Extract the (x, y) coordinate from the center of the cell holding the provided text.  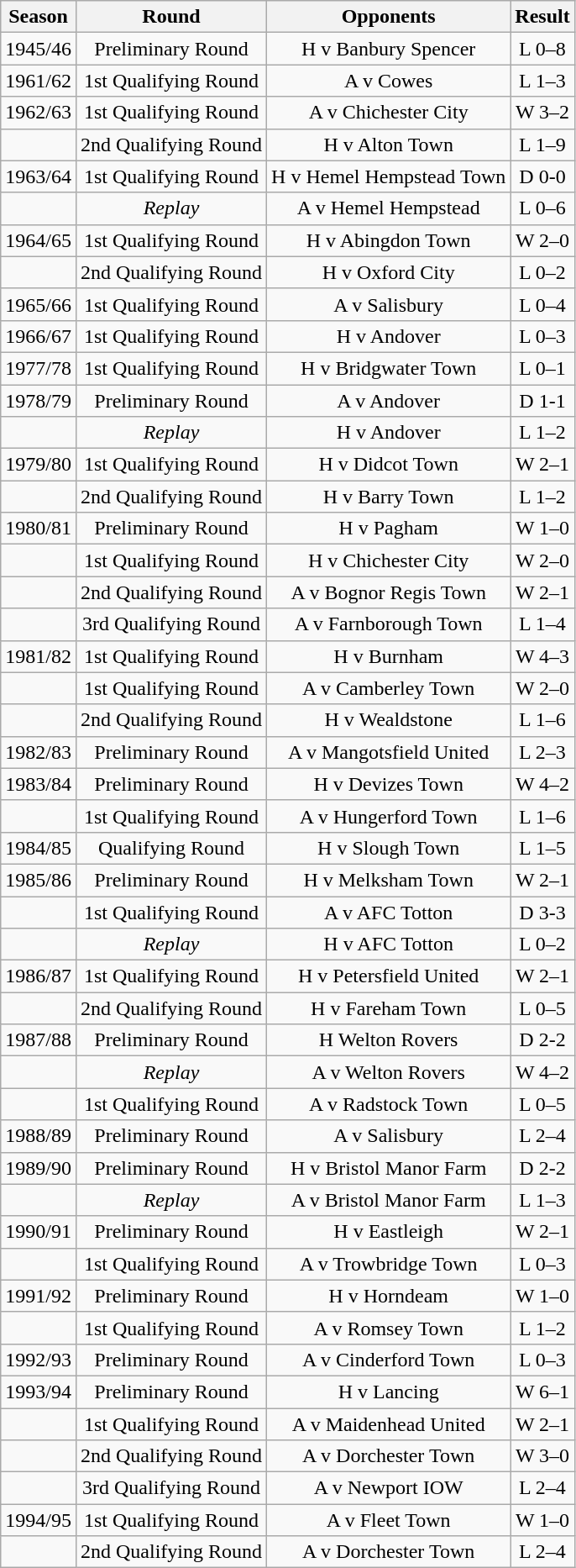
H v Didcot Town (389, 465)
H v Abingdon Town (389, 240)
H v Bridgwater Town (389, 368)
H v Hemel Hempstead Town (389, 176)
1982/83 (39, 752)
1987/88 (39, 1040)
A v Andover (389, 401)
L 2–3 (542, 752)
H v Slough Town (389, 848)
H v AFC Totton (389, 944)
H v Horndeam (389, 1296)
H v Eastleigh (389, 1232)
1961/62 (39, 81)
1964/65 (39, 240)
Qualifying Round (171, 848)
W 3–2 (542, 113)
Round (171, 17)
A v Farnborough Town (389, 624)
1965/66 (39, 304)
H v Fareham Town (389, 1008)
A v Mangotsfield United (389, 752)
1962/63 (39, 113)
L 0–4 (542, 304)
D 1-1 (542, 401)
H v Pagham (389, 529)
1991/92 (39, 1296)
H v Burnham (389, 656)
1980/81 (39, 529)
A v Fleet Town (389, 1520)
1983/84 (39, 784)
H v Banbury Spencer (389, 49)
L 0–6 (542, 208)
L 1–9 (542, 145)
A v Hemel Hempstead (389, 208)
1994/95 (39, 1520)
Opponents (389, 17)
A v Maidenhead United (389, 1424)
1985/86 (39, 880)
A v Cowes (389, 81)
D 3-3 (542, 912)
H v Bristol Manor Farm (389, 1168)
A v Bristol Manor Farm (389, 1200)
1993/94 (39, 1392)
Season (39, 17)
W 6–1 (542, 1392)
1945/46 (39, 49)
A v Radstock Town (389, 1104)
1992/93 (39, 1360)
A v Cinderford Town (389, 1360)
A v Hungerford Town (389, 816)
H v Lancing (389, 1392)
H v Barry Town (389, 497)
H v Petersfield United (389, 976)
1979/80 (39, 465)
H v Chichester City (389, 560)
1963/64 (39, 176)
H v Devizes Town (389, 784)
W 3–0 (542, 1456)
1977/78 (39, 368)
A v AFC Totton (389, 912)
D 0-0 (542, 176)
1978/79 (39, 401)
H v Alton Town (389, 145)
A v Chichester City (389, 113)
A v Trowbridge Town (389, 1264)
H v Melksham Town (389, 880)
H v Wealdstone (389, 720)
W 4–3 (542, 656)
H v Oxford City (389, 272)
L 0–8 (542, 49)
L 1–5 (542, 848)
1981/82 (39, 656)
1989/90 (39, 1168)
1984/85 (39, 848)
L 1–4 (542, 624)
A v Camberley Town (389, 688)
H Welton Rovers (389, 1040)
A v Welton Rovers (389, 1072)
1988/89 (39, 1136)
A v Romsey Town (389, 1328)
1966/67 (39, 336)
L 0–1 (542, 368)
A v Newport IOW (389, 1488)
Result (542, 17)
1990/91 (39, 1232)
1986/87 (39, 976)
A v Bognor Regis Town (389, 592)
